Detect which cell encompasses the target text, then output its (X, Y) center coordinate. 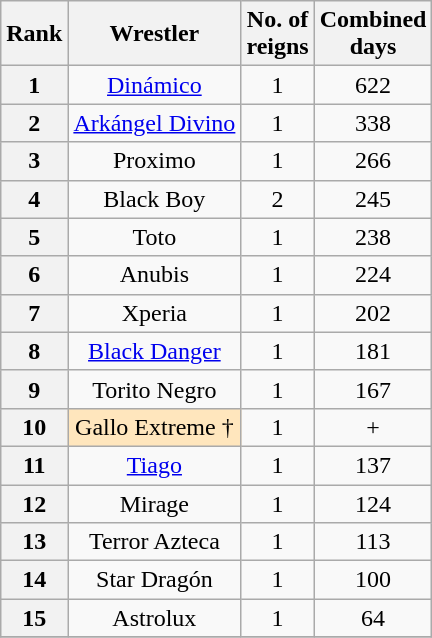
Dinámico (154, 85)
8 (34, 351)
124 (373, 503)
338 (373, 123)
Wrestler (154, 34)
9 (34, 389)
Torito Negro (154, 389)
Combineddays (373, 34)
622 (373, 85)
245 (373, 199)
Black Danger (154, 351)
Rank (34, 34)
64 (373, 618)
Proximo (154, 161)
10 (34, 427)
14 (34, 580)
266 (373, 161)
Star Dragón (154, 580)
6 (34, 275)
100 (373, 580)
Toto (154, 237)
238 (373, 237)
4 (34, 199)
Arkángel Divino (154, 123)
13 (34, 542)
Astrolux (154, 618)
202 (373, 313)
181 (373, 351)
11 (34, 465)
Tiago (154, 465)
Terror Azteca (154, 542)
Gallo Extreme † (154, 427)
7 (34, 313)
167 (373, 389)
Anubis (154, 275)
113 (373, 542)
12 (34, 503)
Xperia (154, 313)
137 (373, 465)
No. ofreigns (278, 34)
5 (34, 237)
3 (34, 161)
Black Boy (154, 199)
+ (373, 427)
224 (373, 275)
15 (34, 618)
Mirage (154, 503)
